Search for the cell housing the specified text and yield its [x, y] center coordinate. 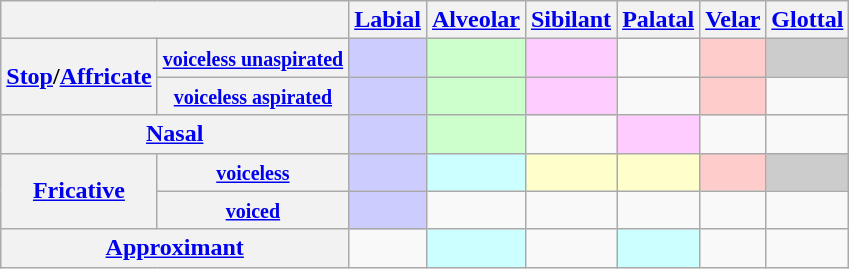
Alveolar [476, 20]
Approximant [175, 248]
Labial [388, 20]
voiceless aspirated [253, 96]
voiceless [253, 172]
Glottal [808, 20]
voiceless unaspirated [253, 58]
voiced [253, 210]
Nasal [175, 134]
Palatal [658, 20]
Fricative [79, 191]
Velar [733, 20]
Stop/Affricate [79, 77]
Sibilant [570, 20]
